Identify which cell holds the provided text, then report its [x, y] central coordinate. 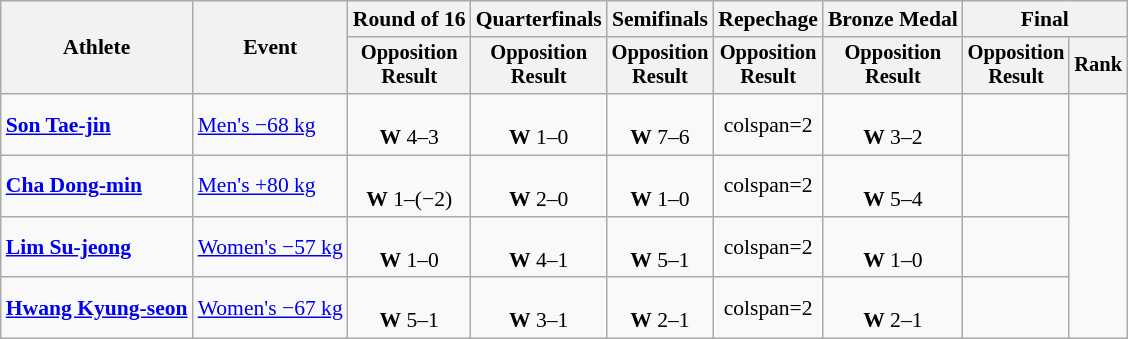
W 4–1 [539, 248]
Semifinals [660, 19]
Final [1045, 19]
Round of 16 [410, 19]
Bronze Medal [893, 19]
Hwang Kyung-seon [97, 308]
W 4–3 [410, 124]
Athlete [97, 48]
Event [270, 48]
W 3–2 [893, 124]
W 5–4 [893, 186]
Quarterfinals [539, 19]
Women's −67 kg [270, 308]
W 1–(−2) [410, 186]
Rank [1098, 66]
Cha Dong-min [97, 186]
W 2–0 [539, 186]
Men's +80 kg [270, 186]
W 3–1 [539, 308]
Repechage [768, 19]
Lim Su-jeong [97, 248]
W 7–6 [660, 124]
Women's −57 kg [270, 248]
Son Tae-jin [97, 124]
Men's −68 kg [270, 124]
